Provide the [x, y] coordinate of the cell's center where the given text is located.  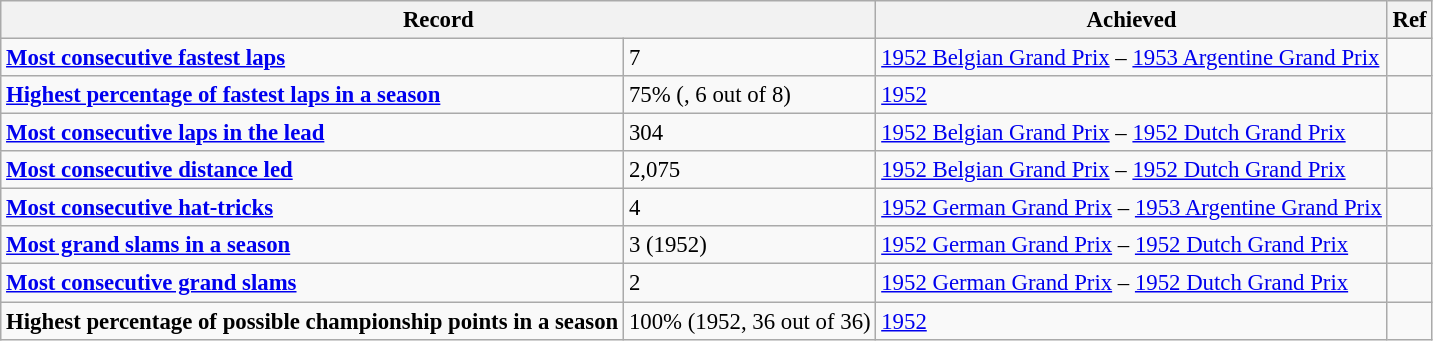
304 [750, 133]
Most consecutive hat-tricks [312, 208]
4 [750, 208]
1952 Belgian Grand Prix – 1953 Argentine Grand Prix [1132, 58]
75% (, 6 out of 8) [750, 95]
Highest percentage of possible championship points in a season [312, 321]
Achieved [1132, 20]
Most consecutive distance led [312, 170]
Ref [1410, 20]
2 [750, 283]
Most consecutive laps in the lead [312, 133]
1952 German Grand Prix – 1953 Argentine Grand Prix [1132, 208]
Most grand slams in a season [312, 245]
100% (1952, 36 out of 36) [750, 321]
Most consecutive fastest laps [312, 58]
Highest percentage of fastest laps in a season [312, 95]
Most consecutive grand slams [312, 283]
Record [438, 20]
7 [750, 58]
2,075 [750, 170]
3 (1952) [750, 245]
